Provide the [X, Y] coordinate of the cell's center where the given text is located.  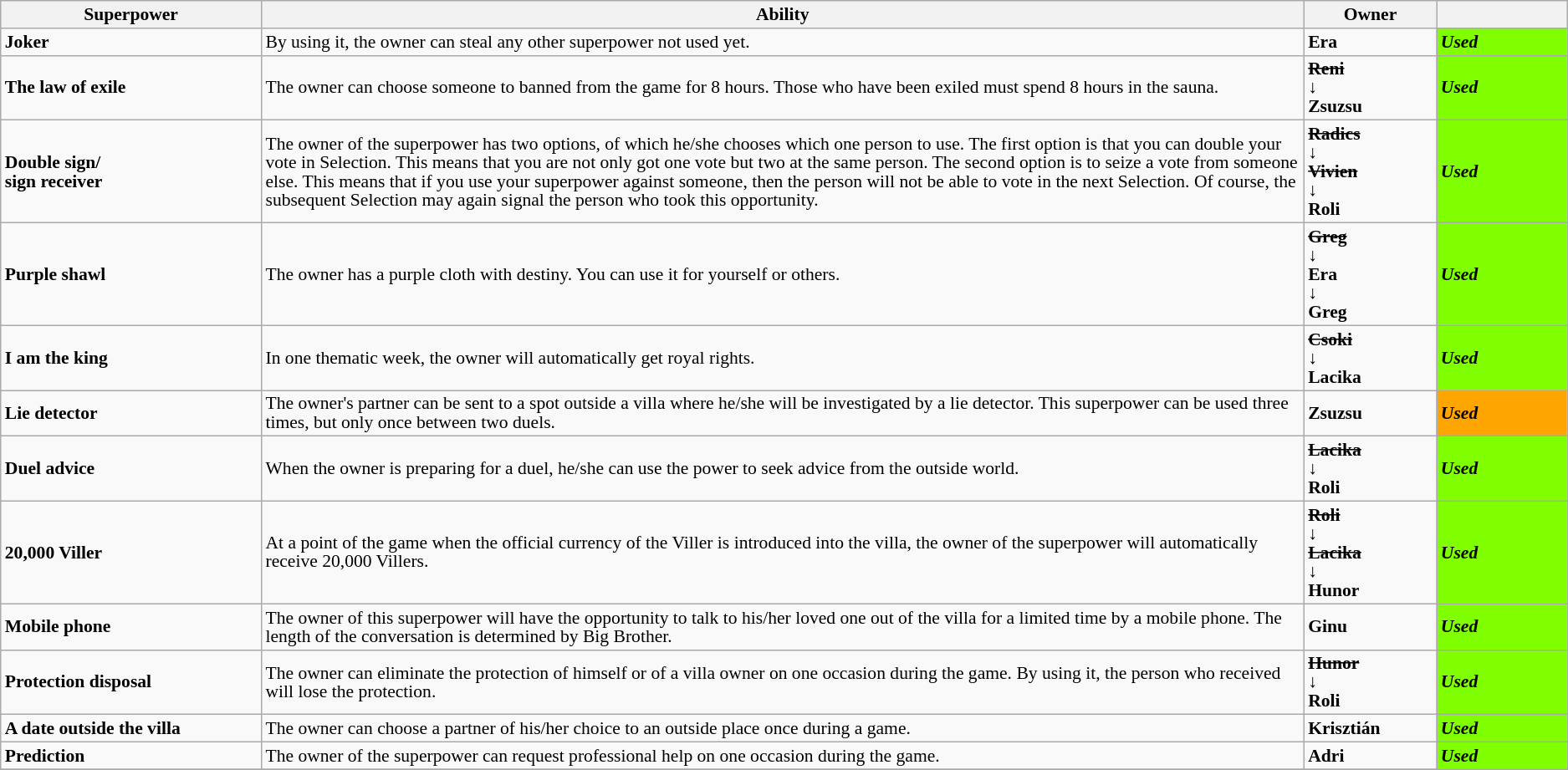
The owner of the superpower can request professional help on one occasion during the game. [783, 756]
Lacika↓Roli [1370, 469]
Joker [131, 42]
The owner can choose someone to banned from the game for 8 hours. Those who have been exiled must spend 8 hours in the sauna. [783, 88]
By using it, the owner can steal any other superpower not used yet. [783, 42]
Roli↓ Lacika↓Hunor [1370, 553]
Duel advice [131, 469]
Ability [783, 15]
Krisztián [1370, 729]
Owner [1370, 15]
Reni↓Zsuzsu [1370, 88]
Zsuzsu [1370, 413]
Lie detector [131, 413]
The law of exile [131, 88]
20,000 Viller [131, 553]
Prediction [131, 756]
Greg↓Era↓Greg [1370, 274]
The owner can choose a partner of his/her choice to an outside place once during a game. [783, 729]
Ginu [1370, 627]
Mobile phone [131, 627]
A date outside the villa [131, 729]
Purple shawl [131, 274]
Protection disposal [131, 682]
Radics↓Vivien↓Roli [1370, 172]
Double sign/sign receiver [131, 172]
Hunor↓ Roli [1370, 682]
In one thematic week, the owner will automatically get royal rights. [783, 358]
Superpower [131, 15]
Csoki↓Lacika [1370, 358]
I am the king [131, 358]
Adri [1370, 756]
The owner has a purple cloth with destiny. You can use it for yourself or others. [783, 274]
When the owner is preparing for a duel, he/she can use the power to seek advice from the outside world. [783, 469]
Era [1370, 42]
